Pinpoint the cell where the given text exists, returning its (x, y) midpoint coordinate. 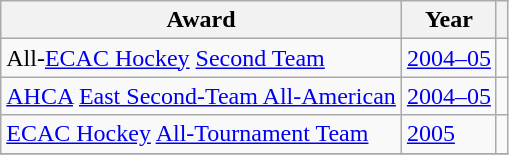
All-ECAC Hockey Second Team (202, 58)
AHCA East Second-Team All-American (202, 96)
ECAC Hockey All-Tournament Team (202, 134)
2005 (448, 134)
Year (448, 20)
Award (202, 20)
